Provide the (X, Y) coordinate of the cell's center where the given text is located.  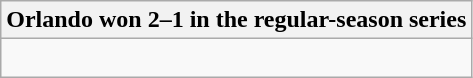
Orlando won 2–1 in the regular-season series (236, 20)
